Find where the given text appears and provide that cell's center as [x, y] coordinate. 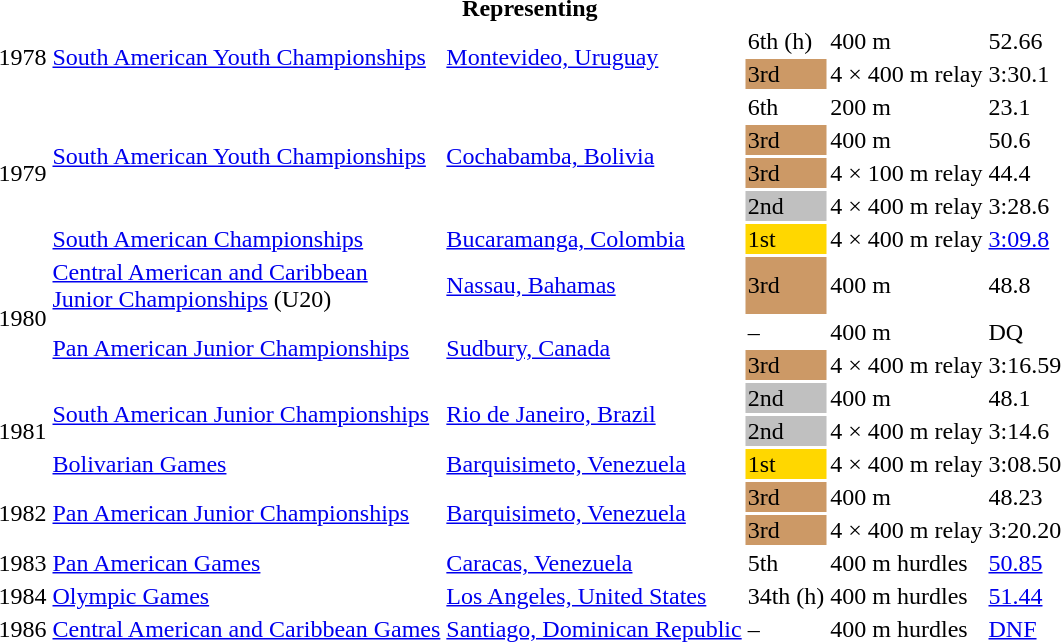
5th [786, 563]
Montevideo, Uruguay [594, 58]
6th [786, 107]
South American Junior Championships [246, 414]
200 m [906, 107]
Pan American Games [246, 563]
– [786, 332]
Sudbury, Canada [594, 348]
South American Championships [246, 239]
Los Angeles, United States [594, 596]
Rio de Janeiro, Brazil [594, 414]
34th (h) [786, 596]
Nassau, Bahamas [594, 286]
Caracas, Venezuela [594, 563]
Bucaramanga, Colombia [594, 239]
4 × 100 m relay [906, 173]
Cochabamba, Bolivia [594, 156]
Bolivarian Games [246, 464]
Olympic Games [246, 596]
Central American and CaribbeanJunior Championships (U20) [246, 286]
6th (h) [786, 41]
